Search for the cell housing the specified text and yield its [X, Y] center coordinate. 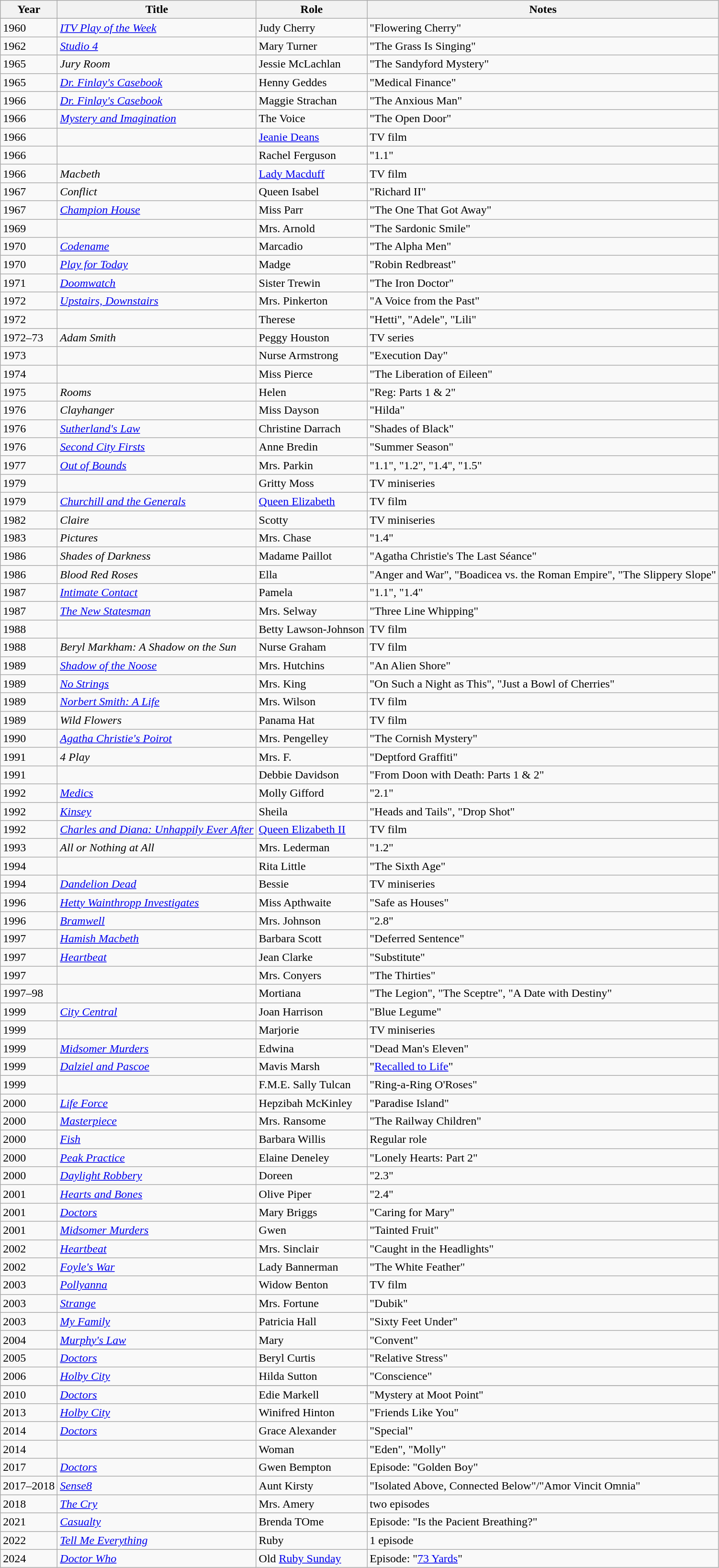
"A Voice from the Past" [543, 301]
1997–98 [29, 993]
two episodes [543, 1504]
Bessie [312, 884]
Sense8 [157, 1486]
"2.4" [543, 1194]
Hepzibah McKinley [312, 1103]
Edie Markell [312, 1395]
"2.1" [543, 793]
Mary Turner [312, 46]
"1.2" [543, 848]
"Sixty Feet Under" [543, 1321]
1982 [29, 519]
Murphy's Law [157, 1340]
"Relative Stress" [543, 1358]
"1.1", "1.2", "1.4", "1.5" [543, 465]
Year [29, 10]
Sheila [312, 812]
Miss Pierce [312, 374]
Clayhanger [157, 410]
"An Alien Shore" [543, 666]
1962 [29, 46]
"Safe as Houses" [543, 902]
Mrs. King [312, 684]
"The Liberation of Eileen" [543, 374]
2018 [29, 1504]
Pamela [312, 593]
"2.8" [543, 921]
"The Anxious Man" [543, 101]
My Family [157, 1321]
Bramwell [157, 921]
"The Sixth Age" [543, 866]
Episode: "Golden Boy" [543, 1467]
"Reg: Parts 1 & 2" [543, 392]
Mary Briggs [312, 1212]
"Isolated Above, Connected Below"/"Amor Vincit Omnia" [543, 1486]
Champion House [157, 210]
4 Play [157, 756]
Mrs. Fortune [312, 1303]
ITV Play of the Week [157, 28]
Doomwatch [157, 283]
Rooms [157, 392]
Peak Practice [157, 1158]
Rachel Ferguson [312, 155]
Out of Bounds [157, 465]
1973 [29, 356]
1 episode [543, 1540]
2017 [29, 1467]
Jury Room [157, 64]
"Blue Legume" [543, 1012]
"The Sardonic Smile" [543, 228]
"Caught in the Headlights" [543, 1249]
Christine Darrach [312, 429]
Marcadio [312, 247]
All or Nothing at All [157, 848]
Gwen [312, 1230]
Foyle's War [157, 1267]
1960 [29, 28]
Ruby [312, 1540]
"Friends Like You" [543, 1413]
2004 [29, 1340]
Barbara Willis [312, 1139]
Dalziel and Pascoe [157, 1066]
Henny Geddes [312, 82]
Panama Hat [312, 720]
Regular role [543, 1139]
Edwina [312, 1048]
Queen Elizabeth II [312, 830]
Pictures [157, 538]
"Recalled to Life" [543, 1066]
Mrs. Arnold [312, 228]
Shades of Darkness [157, 556]
"Heads and Tails", "Drop Shot" [543, 812]
Marjorie [312, 1030]
Miss Apthwaite [312, 902]
Medics [157, 793]
The Voice [312, 119]
Doreen [312, 1176]
"Tainted Fruit" [543, 1230]
Miss Parr [312, 210]
2006 [29, 1376]
1972–73 [29, 338]
Barbara Scott [312, 939]
Mrs. Amery [312, 1504]
"The Thirties" [543, 975]
2017–2018 [29, 1486]
Role [312, 10]
"Dubik" [543, 1303]
"Execution Day" [543, 356]
"The White Feather" [543, 1267]
Mrs. Hutchins [312, 666]
1969 [29, 228]
Masterpiece [157, 1121]
Joan Harrison [312, 1012]
Lady Macduff [312, 173]
Mrs. F. [312, 756]
Mrs. Wilson [312, 702]
"Special" [543, 1431]
TV series [543, 338]
Fish [157, 1139]
Jean Clarke [312, 957]
"From Doon with Death: Parts 1 & 2" [543, 775]
Rita Little [312, 866]
2022 [29, 1540]
Tell Me Everything [157, 1540]
"The Legion", "The Sceptre", "A Date with Destiny" [543, 993]
Patricia Hall [312, 1321]
Macbeth [157, 173]
"Flowering Cherry" [543, 28]
Sister Trewin [312, 283]
1974 [29, 374]
Codename [157, 247]
The Cry [157, 1504]
"Dead Man's Eleven" [543, 1048]
Mrs. Pinkerton [312, 301]
Winifred Hinton [312, 1413]
"The One That Got Away" [543, 210]
Mystery and Imagination [157, 119]
2010 [29, 1395]
"Convent" [543, 1340]
Doctor Who [157, 1558]
Mrs. Johnson [312, 921]
City Central [157, 1012]
The New Statesman [157, 611]
Nurse Graham [312, 647]
Hearts and Bones [157, 1194]
Wild Flowers [157, 720]
1977 [29, 465]
Blood Red Roses [157, 575]
2024 [29, 1558]
Debbie Davidson [312, 775]
Beryl Curtis [312, 1358]
Queen Isabel [312, 192]
Brenda TOme [312, 1522]
"Lonely Hearts: Part 2" [543, 1158]
Hamish Macbeth [157, 939]
Claire [157, 519]
F.M.E. Sally Tulcan [312, 1084]
Mrs. Selway [312, 611]
"On Such a Night as This", "Just a Bowl of Cherries" [543, 684]
Scotty [312, 519]
"Substitute" [543, 957]
Life Force [157, 1103]
Jessie McLachlan [312, 64]
1990 [29, 738]
"Paradise Island" [543, 1103]
Strange [157, 1303]
"The Alpha Men" [543, 247]
"Mystery at Moot Point" [543, 1395]
Peggy Houston [312, 338]
Helen [312, 392]
"Conscience" [543, 1376]
Madge [312, 265]
Episode: "Is the Pacient Breathing?" [543, 1522]
"The Cornish Mystery" [543, 738]
Beryl Markham: A Shadow on the Sun [157, 647]
Ella [312, 575]
No Strings [157, 684]
Upstairs, Downstairs [157, 301]
Adam Smith [157, 338]
"Eden", "Molly" [543, 1449]
"Hetti", "Adele", "Lili" [543, 319]
Churchill and the Generals [157, 501]
"The Iron Doctor" [543, 283]
"The Sandyford Mystery" [543, 64]
"Caring for Mary" [543, 1212]
2021 [29, 1522]
Notes [543, 10]
Elaine Deneley [312, 1158]
Shadow of the Noose [157, 666]
Episode: "73 Yards" [543, 1558]
Maggie Strachan [312, 101]
Conflict [157, 192]
1971 [29, 283]
Woman [312, 1449]
Mortiana [312, 993]
1983 [29, 538]
Betty Lawson-Johnson [312, 629]
"Shades of Black" [543, 429]
"Ring-a-Ring O'Roses" [543, 1084]
"Three Line Whipping" [543, 611]
Studio 4 [157, 46]
Jeanie Deans [312, 137]
Mrs. Conyers [312, 975]
"Agatha Christie's The Last Séance" [543, 556]
Molly Gifford [312, 793]
Hilda Sutton [312, 1376]
"Anger and War", "Boadicea vs. the Roman Empire", "The Slippery Slope" [543, 575]
Miss Dayson [312, 410]
"The Grass Is Singing" [543, 46]
Norbert Smith: A Life [157, 702]
Agatha Christie's Poirot [157, 738]
Grace Alexander [312, 1431]
"The Railway Children" [543, 1121]
Old Ruby Sunday [312, 1558]
2005 [29, 1358]
Play for Today [157, 265]
Olive Piper [312, 1194]
Dandelion Dead [157, 884]
Mrs. Sinclair [312, 1249]
"1.1", "1.4" [543, 593]
"Deferred Sentence" [543, 939]
Pollyanna [157, 1285]
1975 [29, 392]
"Richard II" [543, 192]
Hetty Wainthropp Investigates [157, 902]
Therese [312, 319]
Madame Paillot [312, 556]
"Deptford Graffiti" [543, 756]
Mrs. Chase [312, 538]
Mrs. Pengelley [312, 738]
Mary [312, 1340]
Nurse Armstrong [312, 356]
Gritty Moss [312, 483]
Gwen Bempton [312, 1467]
1993 [29, 848]
Title [157, 10]
"The Open Door" [543, 119]
Intimate Contact [157, 593]
Kinsey [157, 812]
"Hilda" [543, 410]
"Medical Finance" [543, 82]
Casualty [157, 1522]
Widow Benton [312, 1285]
Mrs. Lederman [312, 848]
Second City Firsts [157, 447]
Judy Cherry [312, 28]
2013 [29, 1413]
"Robin Redbreast" [543, 265]
"1.4" [543, 538]
Anne Bredin [312, 447]
"Summer Season" [543, 447]
Queen Elizabeth [312, 501]
"2.3" [543, 1176]
Mavis Marsh [312, 1066]
Daylight Robbery [157, 1176]
"1.1" [543, 155]
Sutherland's Law [157, 429]
Mrs. Parkin [312, 465]
Aunt Kirsty [312, 1486]
Lady Bannerman [312, 1267]
Charles and Diana: Unhappily Ever After [157, 830]
Mrs. Ransome [312, 1121]
